Locate the cell with the specified text and output its (X, Y) center coordinate. 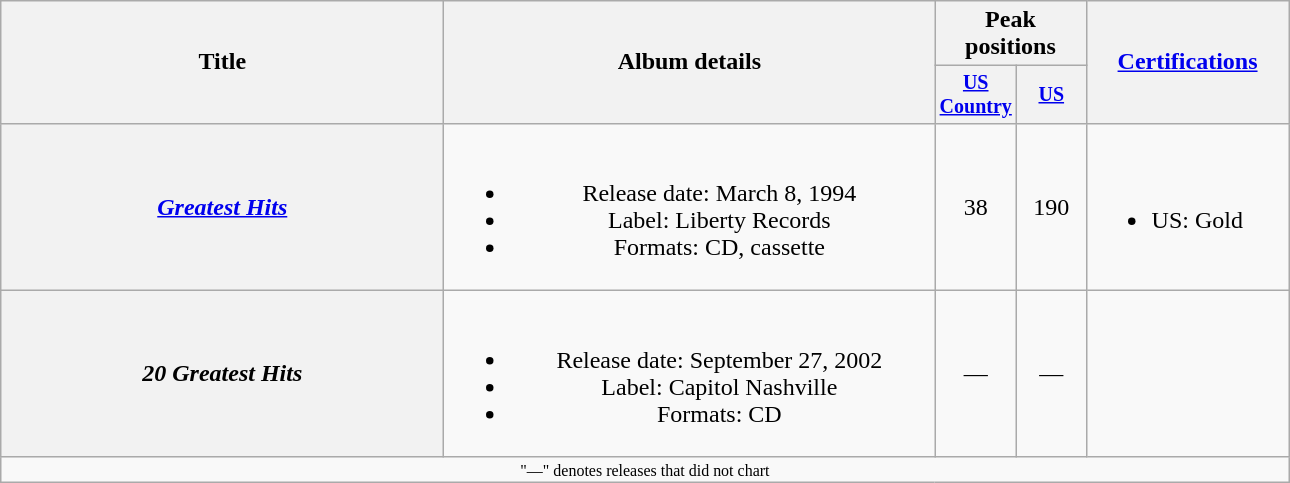
Title (222, 62)
"—" denotes releases that did not chart (645, 469)
190 (1052, 206)
US: Gold (1188, 206)
US Country (976, 94)
20 Greatest Hits (222, 374)
US (1052, 94)
Release date: September 27, 2002Label: Capitol NashvilleFormats: CD (690, 374)
Peak positions (1010, 34)
Release date: March 8, 1994Label: Liberty RecordsFormats: CD, cassette (690, 206)
Greatest Hits (222, 206)
38 (976, 206)
Album details (690, 62)
Certifications (1188, 62)
